Identify which cell holds the provided text, then report its (X, Y) central coordinate. 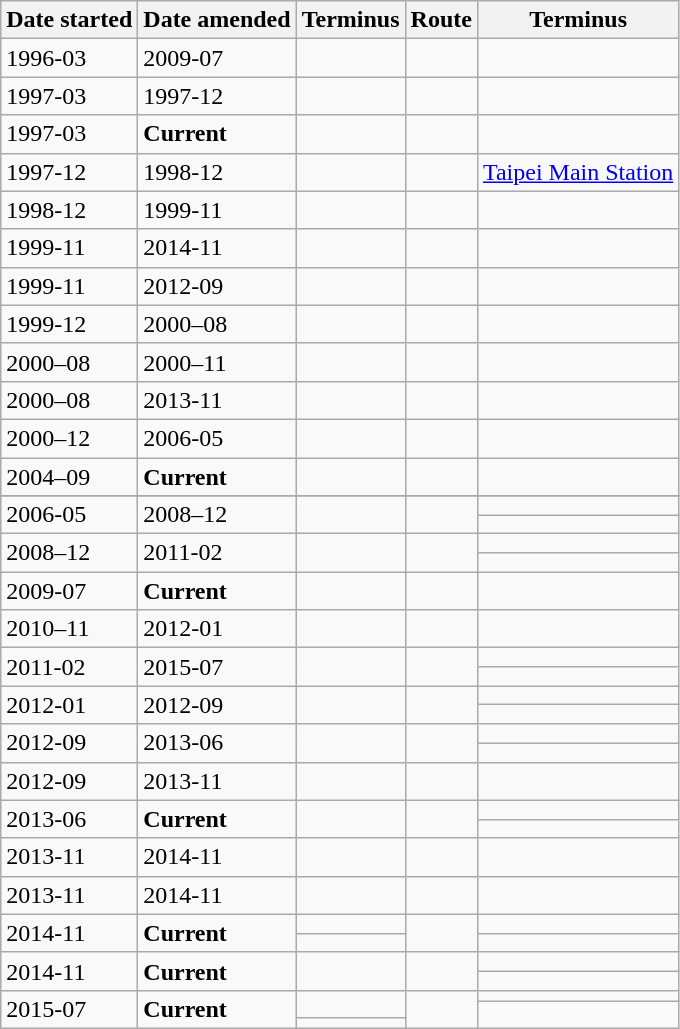
1996-03 (70, 58)
Date started (70, 20)
Taipei Main Station (578, 172)
2000–12 (70, 438)
2000–11 (217, 362)
Date amended (217, 20)
2010–11 (70, 629)
Route (441, 20)
2004–09 (70, 477)
1999-12 (70, 324)
